Determine the (x, y) coordinate at the center of the cell enclosing the given text.  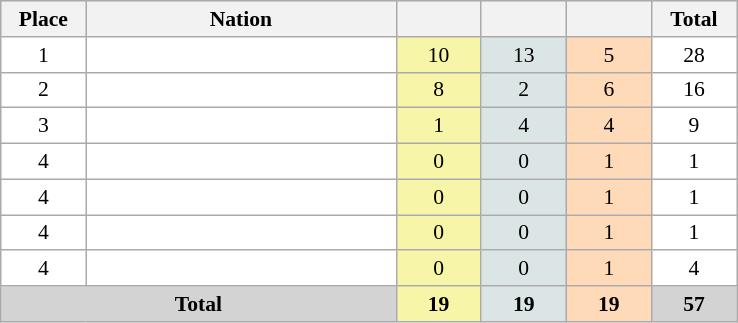
10 (438, 55)
3 (44, 126)
16 (694, 90)
13 (524, 55)
Nation (241, 19)
5 (608, 55)
28 (694, 55)
Place (44, 19)
9 (694, 126)
57 (694, 304)
6 (608, 90)
8 (438, 90)
